Search for the cell housing the specified text and yield its [X, Y] center coordinate. 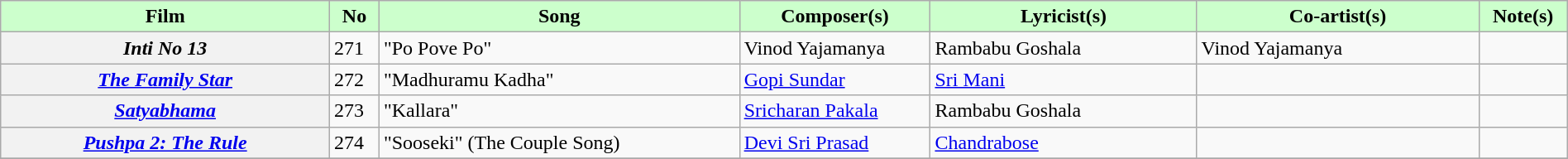
Film [165, 17]
Devi Sri Prasad [835, 142]
Sri Mani [1064, 79]
"Sooseki" (The Couple Song) [559, 142]
Song [559, 17]
The Family Star [165, 79]
Chandrabose [1064, 142]
Satyabhama [165, 111]
Pushpa 2: The Rule [165, 142]
Note(s) [1523, 17]
"Kallara" [559, 111]
"Madhuramu Kadha" [559, 79]
Gopi Sundar [835, 79]
"Po Pove Po" [559, 48]
Inti No 13 [165, 48]
No [355, 17]
273 [355, 111]
Sricharan Pakala [835, 111]
Co-artist(s) [1338, 17]
Composer(s) [835, 17]
274 [355, 142]
272 [355, 79]
271 [355, 48]
Lyricist(s) [1064, 17]
